Extract the (x, y) coordinate from the center of the cell holding the provided text.  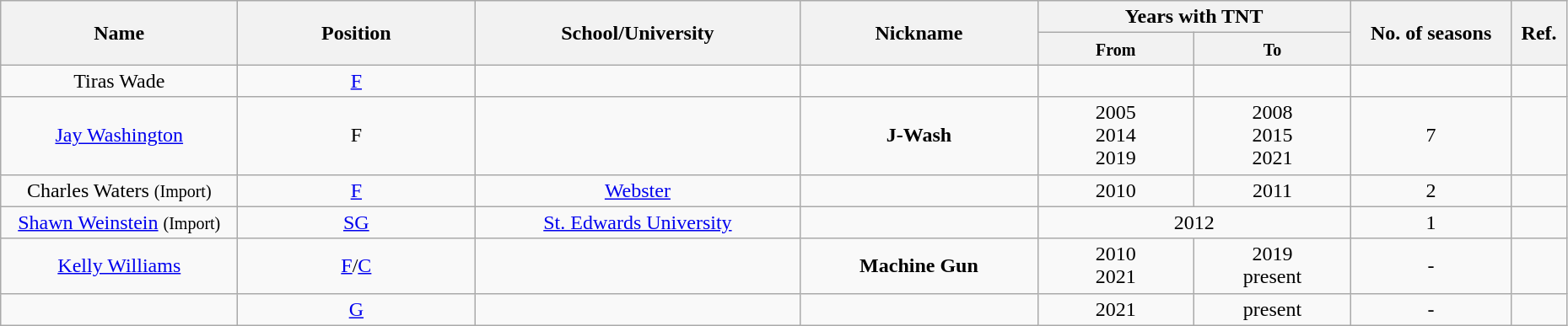
2010 (1116, 190)
Webster (638, 190)
2019present (1273, 266)
Ref. (1538, 33)
2012 (1194, 222)
Kelly Williams (120, 266)
G (356, 309)
J-Wash (919, 136)
No. of seasons (1431, 33)
To (1273, 49)
7 (1431, 136)
present (1273, 309)
2021 (1116, 309)
School/University (638, 33)
St. Edwards University (638, 222)
200820152021 (1273, 136)
Years with TNT (1194, 17)
Machine Gun (919, 266)
Nickname (919, 33)
2011 (1273, 190)
Charles Waters (Import) (120, 190)
F/C (356, 266)
SG (356, 222)
200520142019 (1116, 136)
From (1116, 49)
Position (356, 33)
Jay Washington (120, 136)
1 (1431, 222)
Tiras Wade (120, 81)
2 (1431, 190)
20102021 (1116, 266)
Name (120, 33)
Shawn Weinstein (Import) (120, 222)
